Find where the given text appears and provide that cell's center as [X, Y] coordinate. 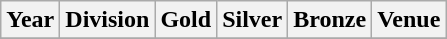
Venue [409, 20]
Gold [186, 20]
Division [108, 20]
Silver [252, 20]
Year [30, 20]
Bronze [330, 20]
